Scan for the cell matching the given text and deliver its [X, Y] coordinate at center. 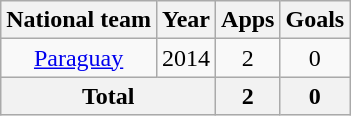
2014 [186, 58]
Year [186, 20]
Goals [315, 20]
Paraguay [79, 58]
Apps [248, 20]
National team [79, 20]
Total [108, 96]
